Return the [x, y] coordinate for the center point of the cell that contains the specified text.  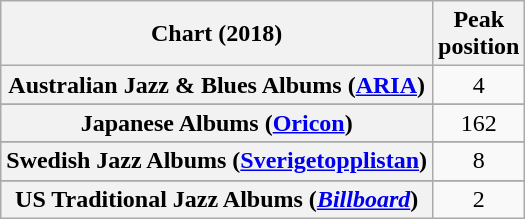
Chart (2018) [217, 34]
Japanese Albums (Oricon) [217, 123]
Peakposition [479, 34]
8 [479, 161]
162 [479, 123]
4 [479, 85]
Swedish Jazz Albums (Sverigetopplistan) [217, 161]
2 [479, 199]
US Traditional Jazz Albums (Billboard) [217, 199]
Australian Jazz & Blues Albums (ARIA) [217, 85]
